Find where the given text appears and provide that cell's center as [x, y] coordinate. 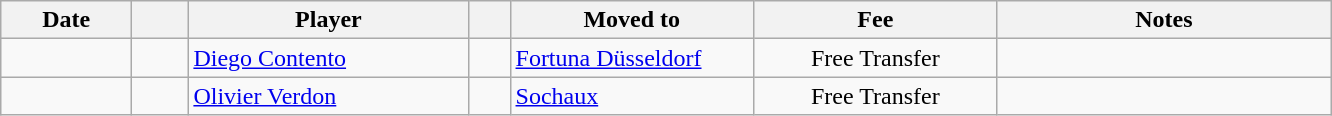
Moved to [632, 20]
Diego Contento [328, 58]
Notes [1164, 20]
Player [328, 20]
Fee [876, 20]
Fortuna Düsseldorf [632, 58]
Date [66, 20]
Sochaux [632, 96]
Olivier Verdon [328, 96]
